From the cell containing the given text, extract its center point as [x, y] coordinate. 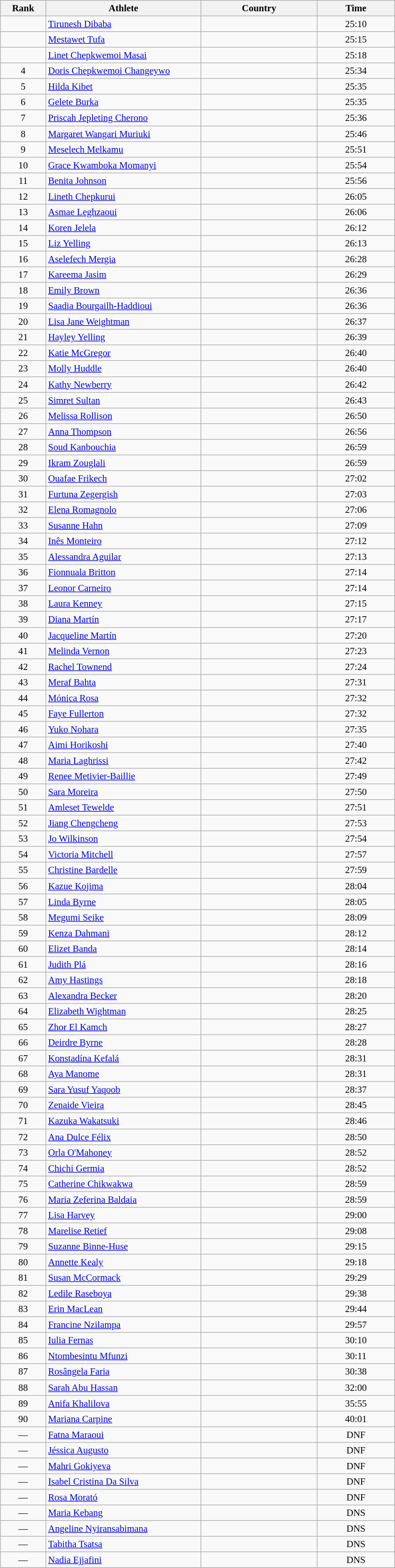
46 [23, 729]
Meraf Bahta [123, 682]
Kenza Dahmani [123, 933]
29:15 [356, 1247]
23 [23, 369]
74 [23, 1168]
Victoria Mitchell [123, 855]
22 [23, 353]
27:57 [356, 855]
Anifa Khalilova [123, 1403]
28:09 [356, 917]
57 [23, 902]
26:05 [356, 196]
Kareema Jasim [123, 275]
Maria Laghrissi [123, 760]
Rachel Townend [123, 667]
Hilda Kibet [123, 87]
27:51 [356, 808]
Jo Wilkinson [123, 839]
Jacqueline Martín [123, 635]
55 [23, 871]
Margaret Wangari Muriuki [123, 134]
71 [23, 1121]
Diana Martín [123, 620]
Nadia Ejjafini [123, 1560]
Susanne Hahn [123, 526]
Sara Yusuf Yaqoob [123, 1090]
29:08 [356, 1231]
Benita Johnson [123, 181]
36 [23, 572]
Kathy Newberry [123, 384]
28:04 [356, 886]
Zhor El Kamch [123, 1027]
28:46 [356, 1121]
30:38 [356, 1372]
Linda Byrne [123, 902]
Maria Kebang [123, 1513]
82 [23, 1294]
24 [23, 384]
26:29 [356, 275]
63 [23, 996]
72 [23, 1137]
Jiang Chengcheng [123, 823]
35 [23, 557]
Lisa Harvey [123, 1215]
30:10 [356, 1340]
Elizabeth Wightman [123, 1011]
Elena Romagnolo [123, 510]
Furtuna Zegergish [123, 494]
5 [23, 87]
Ntombesintu Mfunzi [123, 1356]
25:10 [356, 24]
75 [23, 1184]
49 [23, 776]
44 [23, 698]
Meselech Melkamu [123, 149]
67 [23, 1059]
Hayley Yelling [123, 337]
38 [23, 604]
28:20 [356, 996]
68 [23, 1074]
Asmae Leghzaoui [123, 212]
47 [23, 745]
Simret Sultan [123, 400]
27:31 [356, 682]
Lineth Chepkurui [123, 196]
40 [23, 635]
Iulia Fernas [123, 1340]
Marelise Retief [123, 1231]
28:28 [356, 1043]
26:28 [356, 259]
88 [23, 1387]
27:17 [356, 620]
Ledile Raseboya [123, 1294]
Anna Thompson [123, 432]
Molly Huddle [123, 369]
Jéssica Augusto [123, 1450]
16 [23, 259]
70 [23, 1105]
Mariana Carpine [123, 1419]
Fatna Maraoui [123, 1435]
Koren Jelela [123, 228]
28:05 [356, 902]
30:11 [356, 1356]
32 [23, 510]
9 [23, 149]
73 [23, 1152]
28:27 [356, 1027]
Deirdre Byrne [123, 1043]
Melinda Vernon [123, 651]
7 [23, 118]
31 [23, 494]
Christine Bardelle [123, 871]
52 [23, 823]
29:57 [356, 1325]
Ana Dulce Félix [123, 1137]
43 [23, 682]
64 [23, 1011]
41 [23, 651]
25:34 [356, 71]
21 [23, 337]
34 [23, 541]
25:51 [356, 149]
27:20 [356, 635]
Ikram Zouglali [123, 463]
Inês Monteiro [123, 541]
26:50 [356, 416]
28:50 [356, 1137]
Aselefech Mergia [123, 259]
Isabel Cristina Da Silva [123, 1482]
89 [23, 1403]
18 [23, 291]
Lisa Jane Weightman [123, 322]
25:46 [356, 134]
26:12 [356, 228]
27:23 [356, 651]
28:37 [356, 1090]
Yuko Nohara [123, 729]
86 [23, 1356]
51 [23, 808]
Time [356, 8]
12 [23, 196]
27:40 [356, 745]
27:53 [356, 823]
Judith Plá [123, 964]
Priscah Jepleting Cherono [123, 118]
Ouafae Frikech [123, 479]
62 [23, 980]
81 [23, 1278]
40:01 [356, 1419]
Aya Manome [123, 1074]
39 [23, 620]
Orla O'Mahoney [123, 1152]
77 [23, 1215]
28 [23, 447]
60 [23, 949]
Liz Yelling [123, 243]
29:38 [356, 1294]
27:09 [356, 526]
29:29 [356, 1278]
53 [23, 839]
25 [23, 400]
30 [23, 479]
Country [259, 8]
Aimi Horikoshi [123, 745]
15 [23, 243]
79 [23, 1247]
11 [23, 181]
85 [23, 1340]
Catherine Chikwakwa [123, 1184]
90 [23, 1419]
Susan McCormack [123, 1278]
Rank [23, 8]
83 [23, 1309]
26:06 [356, 212]
28:16 [356, 964]
27:54 [356, 839]
26 [23, 416]
27:59 [356, 871]
56 [23, 886]
80 [23, 1262]
29:00 [356, 1215]
28:18 [356, 980]
Tirunesh Dibaba [123, 24]
27:03 [356, 494]
58 [23, 917]
4 [23, 71]
17 [23, 275]
8 [23, 134]
87 [23, 1372]
27:13 [356, 557]
35:55 [356, 1403]
Mahri Gokiyeva [123, 1466]
Leonor Carneiro [123, 588]
54 [23, 855]
27:24 [356, 667]
Faye Fullerton [123, 714]
Soud Kanbouchia [123, 447]
10 [23, 165]
Katie McGregor [123, 353]
78 [23, 1231]
29:44 [356, 1309]
Kazuka Wakatsuki [123, 1121]
37 [23, 588]
Amleset Tewelde [123, 808]
Emily Brown [123, 291]
14 [23, 228]
Rosângela Faria [123, 1372]
27:02 [356, 479]
29:18 [356, 1262]
Linet Chepkwemoi Masai [123, 55]
27:06 [356, 510]
25:56 [356, 181]
Sara Moreira [123, 792]
Fionnuala Britton [123, 572]
Zenaide Vieira [123, 1105]
Doris Chepkwemoi Changeywo [123, 71]
27:12 [356, 541]
59 [23, 933]
Alessandra Aguilar [123, 557]
27:49 [356, 776]
Grace Kwamboka Momanyi [123, 165]
25:18 [356, 55]
26:37 [356, 322]
27:42 [356, 760]
Melissa Rollison [123, 416]
25:54 [356, 165]
Tabitha Tsatsa [123, 1544]
Maria Zeferina Baldaia [123, 1199]
27:15 [356, 604]
Amy Hastings [123, 980]
26:39 [356, 337]
28:12 [356, 933]
48 [23, 760]
25:15 [356, 40]
Alexandra Becker [123, 996]
Gelete Burka [123, 102]
84 [23, 1325]
26:56 [356, 432]
28:45 [356, 1105]
27:50 [356, 792]
Sarah Abu Hassan [123, 1387]
Rosa Morató [123, 1497]
Kazue Kojima [123, 886]
Laura Kenney [123, 604]
45 [23, 714]
Saadia Bourgailh-Haddioui [123, 306]
61 [23, 964]
Chichi Germia [123, 1168]
26:42 [356, 384]
25:36 [356, 118]
Francine Nzilampa [123, 1325]
Megumi Seike [123, 917]
33 [23, 526]
Angeline Nyiransabimana [123, 1529]
Suzanne Binne-Huse [123, 1247]
28:25 [356, 1011]
20 [23, 322]
13 [23, 212]
Konstadína Kefalá [123, 1059]
27:35 [356, 729]
Athlete [123, 8]
Mónica Rosa [123, 698]
32:00 [356, 1387]
Annette Kealy [123, 1262]
66 [23, 1043]
42 [23, 667]
26:13 [356, 243]
65 [23, 1027]
Mestawet Tufa [123, 40]
76 [23, 1199]
Elizet Banda [123, 949]
28:14 [356, 949]
69 [23, 1090]
27 [23, 432]
19 [23, 306]
26:43 [356, 400]
50 [23, 792]
29 [23, 463]
6 [23, 102]
Erin MacLean [123, 1309]
Renee Metivier-Baillie [123, 776]
